Find where the given text appears and provide that cell's center as [x, y] coordinate. 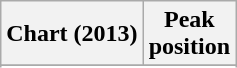
Chart (2013) [72, 34]
Peakposition [189, 34]
